Detect which cell encompasses the target text, then output its [X, Y] center coordinate. 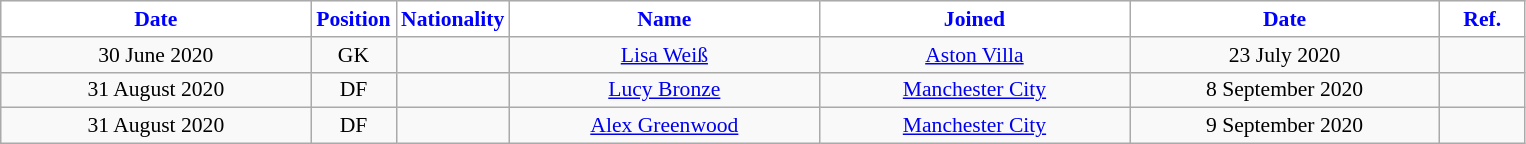
9 September 2020 [1285, 126]
Alex Greenwood [664, 126]
Position [354, 19]
Aston Villa [974, 55]
Ref. [1482, 19]
Nationality [452, 19]
8 September 2020 [1285, 90]
Joined [974, 19]
Lucy Bronze [664, 90]
GK [354, 55]
Lisa Weiß [664, 55]
30 June 2020 [156, 55]
23 July 2020 [1285, 55]
Name [664, 19]
